Determine the [x, y] coordinate at the center of the cell enclosing the given text.  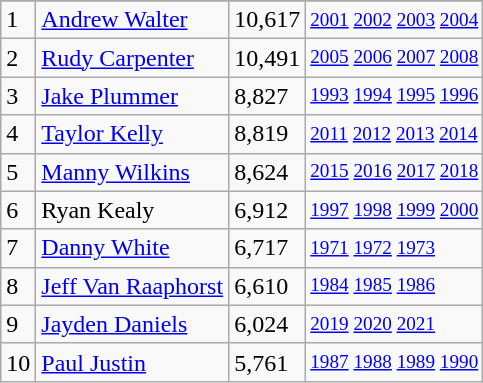
8 [18, 286]
6,610 [268, 286]
1997 1998 1999 2000 [394, 210]
Jayden Daniels [132, 324]
Jeff Van Raaphorst [132, 286]
6 [18, 210]
7 [18, 248]
10,491 [268, 58]
1971 1972 1973 [394, 248]
Danny White [132, 248]
Ryan Kealy [132, 210]
Rudy Carpenter [132, 58]
2 [18, 58]
Jake Plummer [132, 96]
4 [18, 134]
3 [18, 96]
6,717 [268, 248]
2001 2002 2003 2004 [394, 20]
8,624 [268, 172]
1 [18, 20]
8,827 [268, 96]
10 [18, 362]
6,912 [268, 210]
1993 1994 1995 1996 [394, 96]
9 [18, 324]
Taylor Kelly [132, 134]
Paul Justin [132, 362]
5 [18, 172]
5,761 [268, 362]
8,819 [268, 134]
Manny Wilkins [132, 172]
10,617 [268, 20]
1984 1985 1986 [394, 286]
2005 2006 2007 2008 [394, 58]
2015 2016 2017 2018 [394, 172]
6,024 [268, 324]
2011 2012 2013 2014 [394, 134]
1987 1988 1989 1990 [394, 362]
Andrew Walter [132, 20]
2019 2020 2021 [394, 324]
